Provide the [x, y] coordinate of the cell's center where the given text is located.  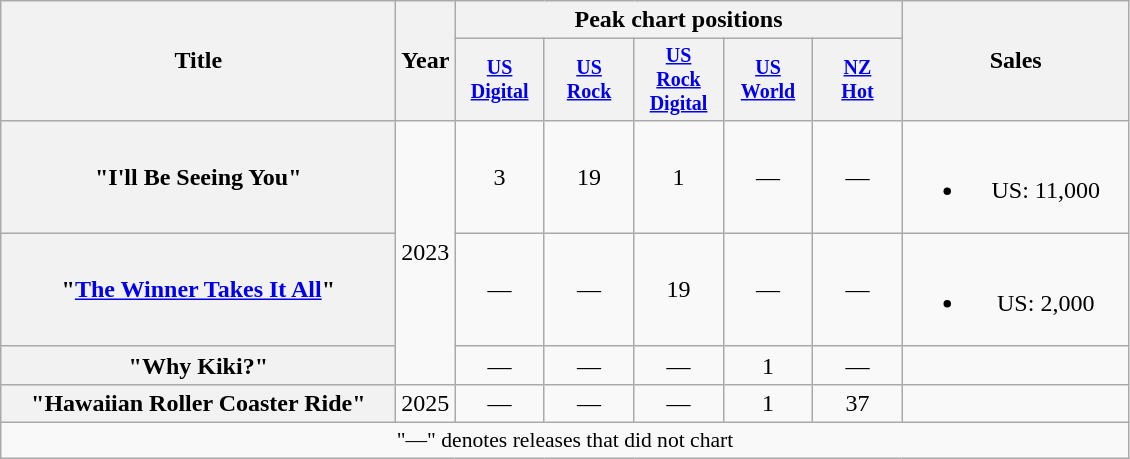
US Rock [588, 80]
US Rock Digital [678, 80]
37 [858, 403]
NZHot [858, 80]
US: 11,000 [1016, 176]
Peak chart positions [678, 20]
US: 2,000 [1016, 290]
Title [198, 61]
"The Winner Takes It All" [198, 290]
Year [426, 61]
USDigital [500, 80]
3 [500, 176]
"I'll Be Seeing You" [198, 176]
USWorld [768, 80]
Sales [1016, 61]
2023 [426, 252]
2025 [426, 403]
"Why Kiki?" [198, 365]
"—" denotes releases that did not chart [565, 441]
"Hawaiian Roller Coaster Ride" [198, 403]
